Identify which cell holds the provided text, then report its [x, y] central coordinate. 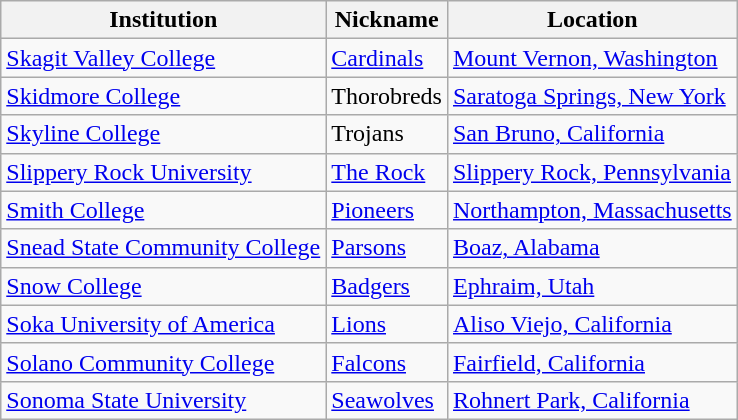
Parsons [387, 248]
Sonoma State University [164, 400]
Skyline College [164, 134]
Solano Community College [164, 362]
Slippery Rock University [164, 172]
Cardinals [387, 58]
San Bruno, California [592, 134]
Lions [387, 324]
Thorobreds [387, 96]
Northampton, Massachusetts [592, 210]
Aliso Viejo, California [592, 324]
Pioneers [387, 210]
Institution [164, 20]
Badgers [387, 286]
Snead State Community College [164, 248]
The Rock [387, 172]
Saratoga Springs, New York [592, 96]
Snow College [164, 286]
Rohnert Park, California [592, 400]
Skagit Valley College [164, 58]
Nickname [387, 20]
Trojans [387, 134]
Falcons [387, 362]
Seawolves [387, 400]
Boaz, Alabama [592, 248]
Slippery Rock, Pennsylvania [592, 172]
Fairfield, California [592, 362]
Ephraim, Utah [592, 286]
Location [592, 20]
Mount Vernon, Washington [592, 58]
Skidmore College [164, 96]
Soka University of America [164, 324]
Smith College [164, 210]
